Determine the [X, Y] coordinate at the center of the cell enclosing the given text.  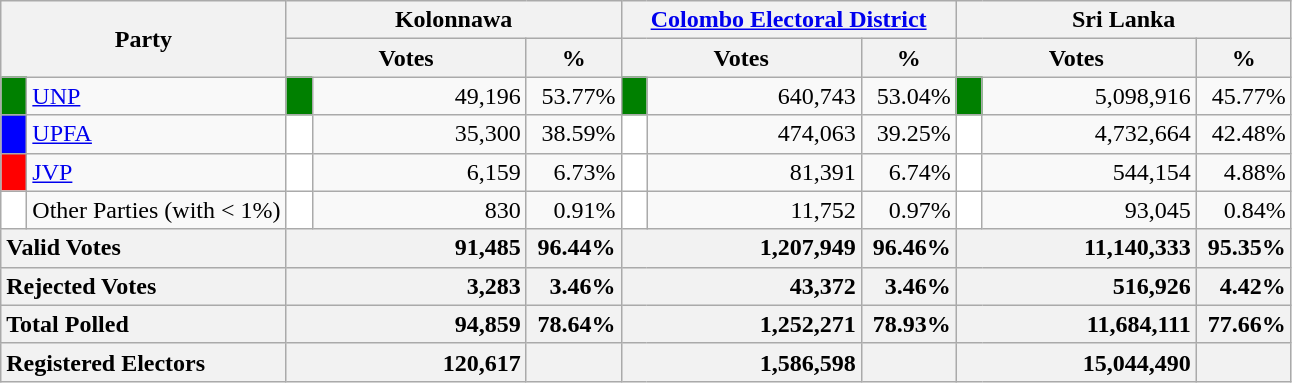
Kolonnawa [454, 20]
120,617 [406, 362]
JVP [156, 172]
53.77% [574, 96]
81,391 [754, 172]
Party [144, 39]
6,159 [419, 172]
5,098,916 [1089, 96]
6.73% [574, 172]
96.46% [908, 248]
96.44% [574, 248]
11,140,333 [1076, 248]
1,252,271 [741, 324]
0.91% [574, 210]
830 [419, 210]
15,044,490 [1076, 362]
53.04% [908, 96]
42.48% [1244, 134]
Rejected Votes [144, 286]
93,045 [1089, 210]
95.35% [1244, 248]
Valid Votes [144, 248]
640,743 [754, 96]
91,485 [406, 248]
Other Parties (with < 1%) [156, 210]
4.88% [1244, 172]
94,859 [406, 324]
4.42% [1244, 286]
Registered Electors [144, 362]
78.93% [908, 324]
78.64% [574, 324]
Sri Lanka [1124, 20]
Total Polled [144, 324]
UPFA [156, 134]
516,926 [1076, 286]
6.74% [908, 172]
39.25% [908, 134]
49,196 [419, 96]
1,586,598 [741, 362]
77.66% [1244, 324]
11,684,111 [1076, 324]
38.59% [574, 134]
Colombo Electoral District [788, 20]
3,283 [406, 286]
0.84% [1244, 210]
474,063 [754, 134]
45.77% [1244, 96]
43,372 [741, 286]
0.97% [908, 210]
UNP [156, 96]
544,154 [1089, 172]
35,300 [419, 134]
4,732,664 [1089, 134]
1,207,949 [741, 248]
11,752 [754, 210]
